Search for the cell housing the specified text and yield its (X, Y) center coordinate. 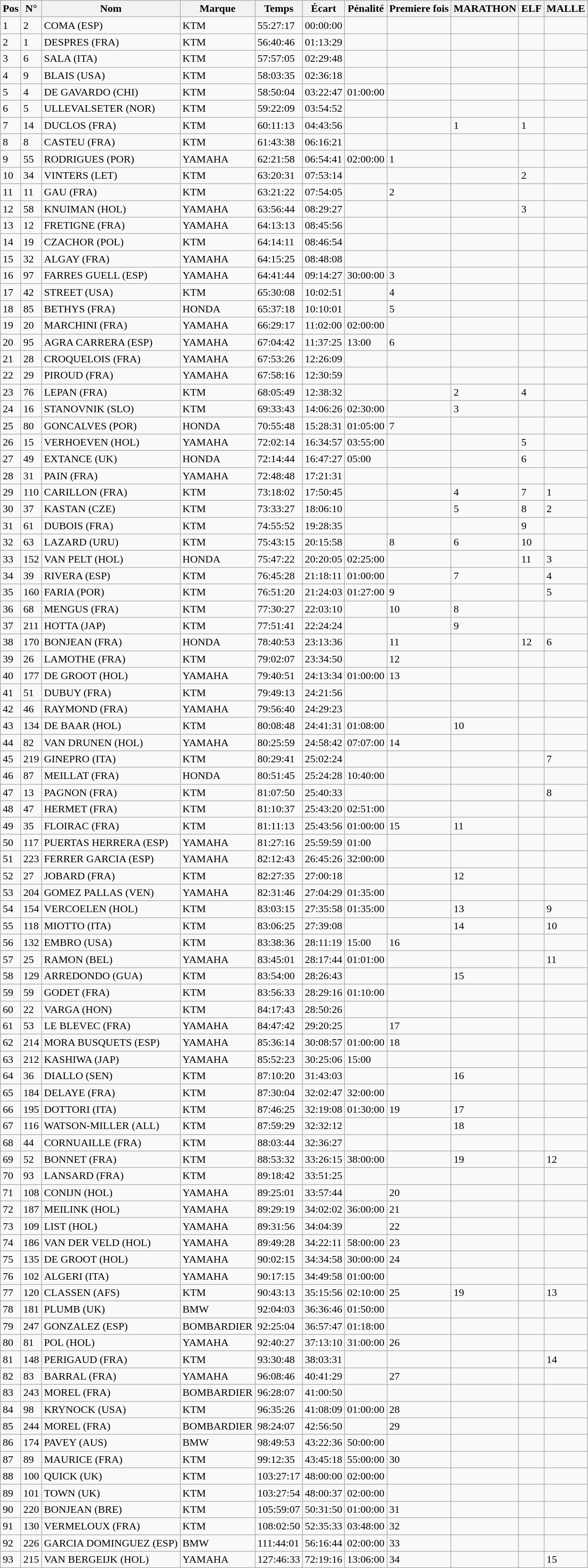
74 (11, 1242)
STREET (USA) (111, 292)
LEPAN (FRA) (111, 392)
QUICK (UK) (111, 1476)
MAURICE (FRA) (111, 1459)
02:51:00 (366, 809)
02:30:00 (366, 409)
64:13:13 (278, 226)
99:12:35 (278, 1459)
LAMOTHE (FRA) (111, 659)
36:57:47 (324, 1326)
VINTERS (LET) (111, 175)
05:00 (366, 459)
VERMELOUX (FRA) (111, 1526)
55:27:17 (278, 25)
72:02:14 (278, 442)
89:25:01 (278, 1193)
18:06:10 (324, 509)
10:02:51 (324, 292)
23:34:50 (324, 659)
Écart (324, 9)
72 (11, 1209)
72:14:44 (278, 459)
24:13:34 (324, 676)
Temps (278, 9)
GONZALEZ (ESP) (111, 1326)
83:06:25 (278, 926)
GODET (FRA) (111, 992)
RAMON (BEL) (111, 959)
MENGUS (FRA) (111, 609)
03:22:47 (324, 92)
64 (11, 1076)
75:47:22 (278, 559)
135 (32, 1259)
83:45:01 (278, 959)
02:36:18 (324, 75)
DE GAVARDO (CHI) (111, 92)
70 (11, 1176)
PIROUD (FRA) (111, 375)
VAN PELT (HOL) (111, 559)
92:04:03 (278, 1310)
67:04:42 (278, 342)
80:08:48 (278, 726)
33:26:15 (324, 1159)
01:10:00 (366, 992)
VERHOEVEN (HOL) (111, 442)
08:45:56 (324, 226)
ALGAY (FRA) (111, 259)
170 (32, 642)
06:54:41 (324, 159)
DIALLO (SEN) (111, 1076)
72:48:48 (278, 475)
81:10:37 (278, 809)
GONCALVES (POR) (111, 425)
93:30:48 (278, 1359)
POL (HOL) (111, 1343)
11:02:00 (324, 326)
87:10:20 (278, 1076)
81:11:13 (278, 826)
27:35:58 (324, 909)
EMBRO (USA) (111, 942)
98:24:07 (278, 1426)
181 (32, 1310)
63:21:22 (278, 192)
85:36:14 (278, 1043)
MIOTTO (ITA) (111, 926)
247 (32, 1326)
CONIJN (HOL) (111, 1193)
FERRER GARCIA (ESP) (111, 859)
WATSON-MILLER (ALL) (111, 1126)
84 (11, 1409)
45 (11, 759)
DUCLOS (FRA) (111, 125)
01:05:00 (366, 425)
62 (11, 1043)
89:18:42 (278, 1176)
83:54:00 (278, 976)
JOBARD (FRA) (111, 876)
48 (11, 809)
215 (32, 1560)
90:17:15 (278, 1276)
MEILINK (HOL) (111, 1209)
60:11:13 (278, 125)
00:00:00 (324, 25)
108 (32, 1193)
83:56:33 (278, 992)
29:20:25 (324, 1026)
88:03:44 (278, 1143)
COMA (ESP) (111, 25)
38:00:00 (366, 1159)
43 (11, 726)
CZACHOR (POL) (111, 242)
174 (32, 1443)
37:13:10 (324, 1343)
25:02:24 (324, 759)
34:34:58 (324, 1259)
58:00:00 (366, 1242)
74:55:52 (278, 526)
75 (11, 1259)
52:35:33 (324, 1526)
MALLE (566, 9)
20:15:58 (324, 542)
32:19:08 (324, 1109)
TOWN (UK) (111, 1493)
03:55:00 (366, 442)
CASTEU (FRA) (111, 142)
57:57:05 (278, 59)
40 (11, 676)
RODRIGUES (POR) (111, 159)
129 (32, 976)
25:43:56 (324, 826)
42:56:50 (324, 1426)
59:22:09 (278, 109)
87:59:29 (278, 1126)
120 (32, 1293)
80:29:41 (278, 759)
FARIA (POR) (111, 592)
16:47:27 (324, 459)
81:07:50 (278, 793)
LIST (HOL) (111, 1226)
MORA BUSQUETS (ESP) (111, 1043)
38 (11, 642)
41 (11, 692)
VAN BERGEIJK (HOL) (111, 1560)
25:43:20 (324, 809)
43:22:36 (324, 1443)
204 (32, 892)
GINEPRO (ITA) (111, 759)
08:48:08 (324, 259)
02:29:48 (324, 59)
VERCOELEN (HOL) (111, 909)
DESPRES (FRA) (111, 42)
AGRA CARRERA (ESP) (111, 342)
DUBUY (FRA) (111, 692)
31:00:00 (366, 1343)
77 (11, 1293)
07:54:05 (324, 192)
79 (11, 1326)
GARCIA DOMINGUEZ (ESP) (111, 1543)
34:04:39 (324, 1226)
90:43:13 (278, 1293)
MARCHINI (FRA) (111, 326)
28:29:16 (324, 992)
152 (32, 559)
CROQUELOIS (FRA) (111, 359)
27:00:18 (324, 876)
212 (32, 1059)
243 (32, 1393)
63:56:44 (278, 209)
03:54:52 (324, 109)
13:00 (366, 342)
BONJEAN (BRE) (111, 1509)
PUERTAS HERRERA (ESP) (111, 842)
ULLEVALSETER (NOR) (111, 109)
50:00:00 (366, 1443)
117 (32, 842)
60 (11, 1009)
72:19:16 (324, 1560)
DOTTORI (ITA) (111, 1109)
75:43:15 (278, 542)
214 (32, 1043)
100 (32, 1476)
89:31:56 (278, 1226)
102 (32, 1276)
40:41:29 (324, 1376)
VAN DRUNEN (HOL) (111, 743)
66 (11, 1109)
160 (32, 592)
219 (32, 759)
25:24:28 (324, 776)
68:05:49 (278, 392)
BARRAL (FRA) (111, 1376)
DUBOIS (FRA) (111, 526)
69:33:43 (278, 409)
Premiere fois (419, 9)
89:29:19 (278, 1209)
25:40:33 (324, 793)
79:40:51 (278, 676)
CARILLON (FRA) (111, 492)
87:46:25 (278, 1109)
07:53:14 (324, 175)
RAYMOND (FRA) (111, 709)
06:16:21 (324, 142)
89:49:28 (278, 1242)
127:46:33 (278, 1560)
PERIGAUD (FRA) (111, 1359)
101 (32, 1493)
PLUMB (UK) (111, 1310)
80:51:45 (278, 776)
43:45:18 (324, 1459)
KASTAN (CZE) (111, 509)
70:55:48 (278, 425)
36:00:00 (366, 1209)
34:49:58 (324, 1276)
67:58:16 (278, 375)
10:10:01 (324, 309)
28:50:26 (324, 1009)
MEILLAT (FRA) (111, 776)
GOMEZ PALLAS (VEN) (111, 892)
KASHIWA (JAP) (111, 1059)
17:50:45 (324, 492)
27:04:29 (324, 892)
97 (32, 276)
79:49:13 (278, 692)
ALGERI (ITA) (111, 1276)
186 (32, 1242)
ARREDONDO (GUA) (111, 976)
85:52:23 (278, 1059)
GAU (FRA) (111, 192)
184 (32, 1093)
77:30:27 (278, 609)
01:13:29 (324, 42)
23:13:36 (324, 642)
33:51:25 (324, 1176)
76:45:28 (278, 576)
92 (11, 1543)
62:21:58 (278, 159)
96:28:07 (278, 1393)
63:20:31 (278, 175)
111:44:01 (278, 1543)
Nom (111, 9)
41:08:09 (324, 1409)
195 (32, 1109)
65 (11, 1093)
88:53:32 (278, 1159)
38:03:31 (324, 1359)
01:08:00 (366, 726)
80:25:59 (278, 743)
187 (32, 1209)
21:18:11 (324, 576)
27:39:08 (324, 926)
36:36:46 (324, 1310)
78 (11, 1310)
LE BLEVEC (FRA) (111, 1026)
15:28:31 (324, 425)
LANSARD (FRA) (111, 1176)
FARRES GUELL (ESP) (111, 276)
50 (11, 842)
HOTTA (JAP) (111, 626)
Pos (11, 9)
48:00:00 (324, 1476)
12:30:59 (324, 375)
67:53:26 (278, 359)
82:27:35 (278, 876)
14:06:26 (324, 409)
16:34:57 (324, 442)
95 (32, 342)
02:10:00 (366, 1293)
105:59:07 (278, 1509)
78:40:53 (278, 642)
BETHYS (FRA) (111, 309)
65:37:18 (278, 309)
118 (32, 926)
09:14:27 (324, 276)
24:41:31 (324, 726)
103:27:17 (278, 1476)
65:30:08 (278, 292)
110 (32, 492)
48:00:37 (324, 1493)
04:43:56 (324, 125)
56 (11, 942)
22:03:10 (324, 609)
226 (32, 1543)
BLAIS (USA) (111, 75)
MARATHON (485, 9)
73:18:02 (278, 492)
82:31:46 (278, 892)
84:47:42 (278, 1026)
EXTANCE (UK) (111, 459)
SALA (ITA) (111, 59)
58:03:35 (278, 75)
83:03:15 (278, 909)
12:26:09 (324, 359)
11:37:25 (324, 342)
57 (11, 959)
96:08:46 (278, 1376)
64:14:11 (278, 242)
DELAYE (FRA) (111, 1093)
56:40:46 (278, 42)
Marque (217, 9)
154 (32, 909)
50:31:50 (324, 1509)
96:35:26 (278, 1409)
76:51:20 (278, 592)
25:59:59 (324, 842)
LAZARD (URU) (111, 542)
24:21:56 (324, 692)
73 (11, 1226)
01:50:00 (366, 1310)
73:33:27 (278, 509)
108:02:50 (278, 1526)
77:51:41 (278, 626)
103:27:54 (278, 1493)
55:00:00 (366, 1459)
32:02:47 (324, 1093)
92:40:27 (278, 1343)
116 (32, 1126)
88 (11, 1476)
VARGA (HON) (111, 1009)
33:57:44 (324, 1193)
BONJEAN (FRA) (111, 642)
30:08:57 (324, 1043)
79:02:07 (278, 659)
24:58:42 (324, 743)
01:00 (366, 842)
86 (11, 1443)
132 (32, 942)
22:24:24 (324, 626)
92:25:04 (278, 1326)
03:48:00 (366, 1526)
PAVEY (AUS) (111, 1443)
109 (32, 1226)
Pénalité (366, 9)
21:24:03 (324, 592)
FLOIRAC (FRA) (111, 826)
91 (11, 1526)
56:16:44 (324, 1543)
64:41:44 (278, 276)
66:29:17 (278, 326)
KNUIMAN (HOL) (111, 209)
01:30:00 (366, 1109)
BONNET (FRA) (111, 1159)
ELF (532, 9)
148 (32, 1359)
79:56:40 (278, 709)
FRETIGNE (FRA) (111, 226)
34:02:02 (324, 1209)
PAGNON (FRA) (111, 793)
24:29:23 (324, 709)
07:07:00 (366, 743)
08:29:27 (324, 209)
98 (32, 1409)
87:30:04 (278, 1093)
90:02:15 (278, 1259)
CORNUAILLE (FRA) (111, 1143)
20:20:05 (324, 559)
STANOVNIK (SLO) (111, 409)
12:38:32 (324, 392)
28:11:19 (324, 942)
13:06:00 (366, 1560)
PAIN (FRA) (111, 475)
DE BAAR (HOL) (111, 726)
69 (11, 1159)
81:27:16 (278, 842)
HERMET (FRA) (111, 809)
19:28:35 (324, 526)
67 (11, 1126)
RIVERA (ESP) (111, 576)
223 (32, 859)
01:27:00 (366, 592)
211 (32, 626)
83:38:36 (278, 942)
177 (32, 676)
28:26:43 (324, 976)
01:01:00 (366, 959)
28:17:44 (324, 959)
35:15:56 (324, 1293)
17:21:31 (324, 475)
N° (32, 9)
KRYNOCK (USA) (111, 1409)
32:36:27 (324, 1143)
41:00:50 (324, 1393)
08:46:54 (324, 242)
34:22:11 (324, 1242)
31:43:03 (324, 1076)
VAN DER VELD (HOL) (111, 1242)
82:12:43 (278, 859)
84:17:43 (278, 1009)
134 (32, 726)
32:32:12 (324, 1126)
61:43:38 (278, 142)
244 (32, 1426)
01:18:00 (366, 1326)
CLASSEN (AFS) (111, 1293)
64:15:25 (278, 259)
90 (11, 1509)
130 (32, 1526)
220 (32, 1509)
02:25:00 (366, 559)
58:50:04 (278, 92)
54 (11, 909)
30:25:06 (324, 1059)
71 (11, 1193)
26:45:26 (324, 859)
98:49:53 (278, 1443)
10:40:00 (366, 776)
